Return the [x, y] coordinate for the center point of the cell that contains the specified text.  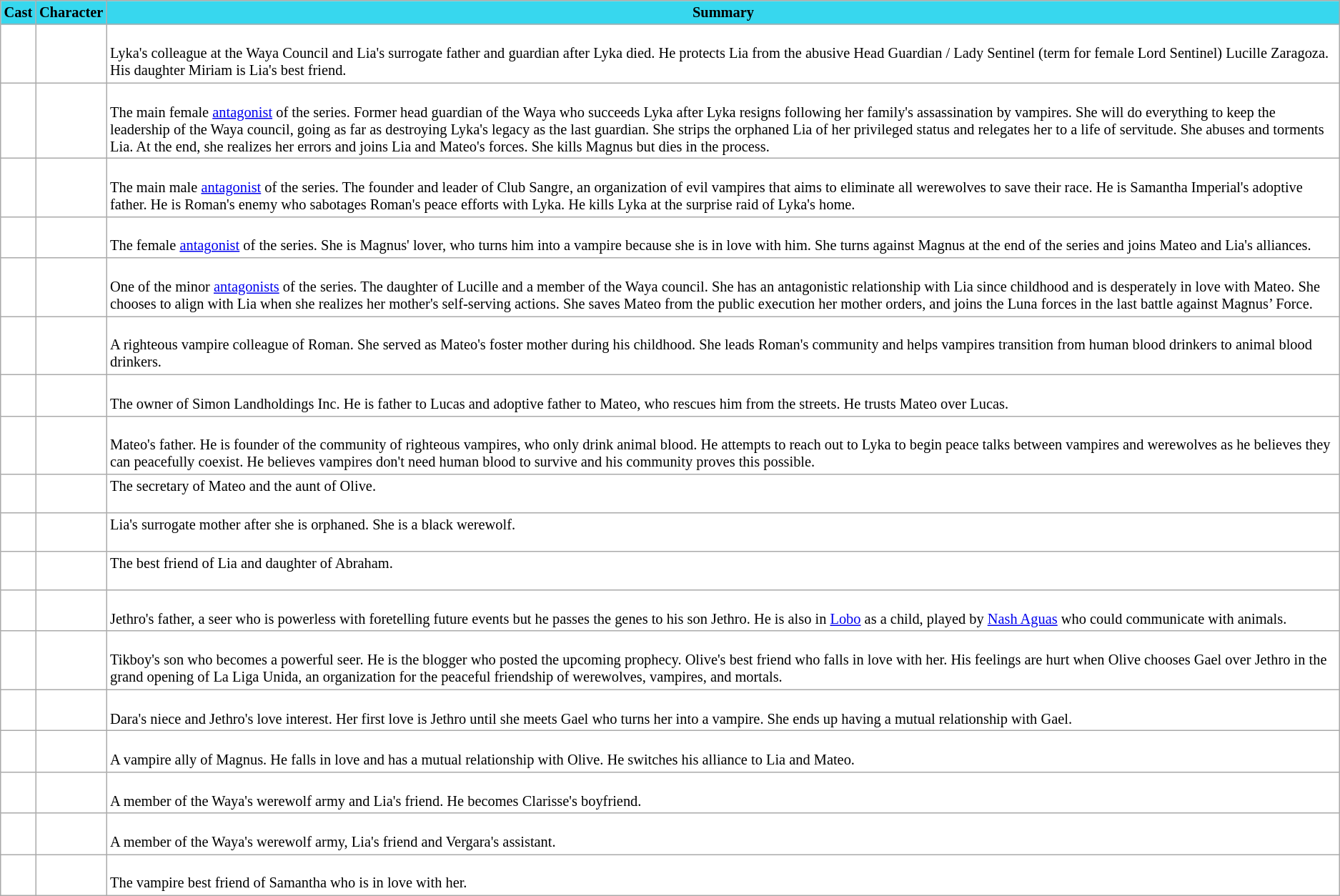
A vampire ally of Magnus. He falls in love and has a mutual relationship with Olive. He switches his alliance to Lia and Mateo. [723, 751]
The secretary of Mateo and the aunt of Olive. [723, 493]
A member of the Waya's werewolf army and Lia's friend. He becomes Clarisse's boyfriend. [723, 792]
The best friend of Lia and daughter of Abraham. [723, 570]
Summary [723, 12]
Cast [19, 12]
The vampire best friend of Samantha who is in love with her. [723, 875]
Lia's surrogate mother after she is orphaned. She is a black werewolf. [723, 532]
Character [71, 12]
A member of the Waya's werewolf army, Lia's friend and Vergara's assistant. [723, 834]
